Output the (X, Y) coordinate of the center of the cell containing the given text.  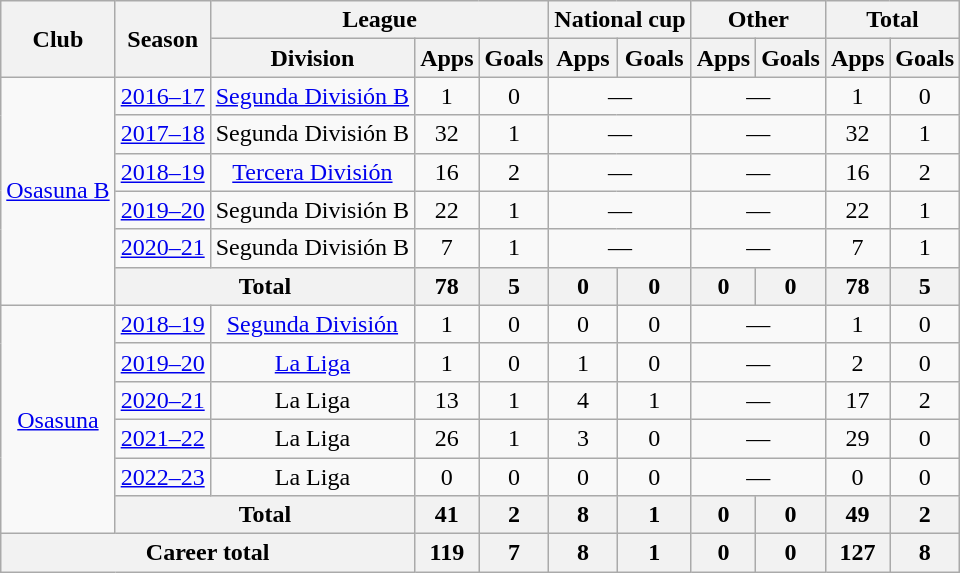
Season (162, 39)
Segunda División (312, 324)
2022–23 (162, 477)
Career total (208, 553)
17 (857, 400)
Osasuna (58, 419)
Other (758, 20)
49 (857, 515)
2016–17 (162, 96)
4 (583, 400)
Osasuna B (58, 191)
127 (857, 553)
National cup (620, 20)
Tercera División (312, 172)
119 (447, 553)
13 (447, 400)
26 (447, 438)
2017–18 (162, 134)
Club (58, 39)
29 (857, 438)
41 (447, 515)
Division (312, 58)
2021–22 (162, 438)
League (380, 20)
3 (583, 438)
